Search for the cell housing the specified text and yield its [X, Y] center coordinate. 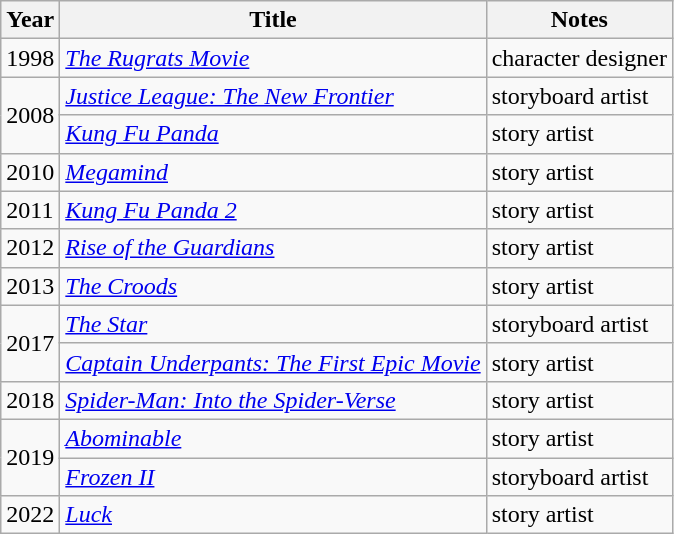
Year [30, 20]
Title [273, 20]
2010 [30, 172]
2011 [30, 210]
2017 [30, 343]
2019 [30, 457]
The Croods [273, 286]
Luck [273, 515]
Kung Fu Panda 2 [273, 210]
Abominable [273, 438]
Frozen II [273, 477]
The Rugrats Movie [273, 58]
2012 [30, 248]
1998 [30, 58]
2018 [30, 400]
Notes [579, 20]
Captain Underpants: The First Epic Movie [273, 362]
Justice League: The New Frontier [273, 96]
Spider-Man: Into the Spider-Verse [273, 400]
character designer [579, 58]
Kung Fu Panda [273, 134]
The Star [273, 324]
2008 [30, 115]
Rise of the Guardians [273, 248]
Megamind [273, 172]
2022 [30, 515]
2013 [30, 286]
